Locate the cell with the specified text and output its (x, y) center coordinate. 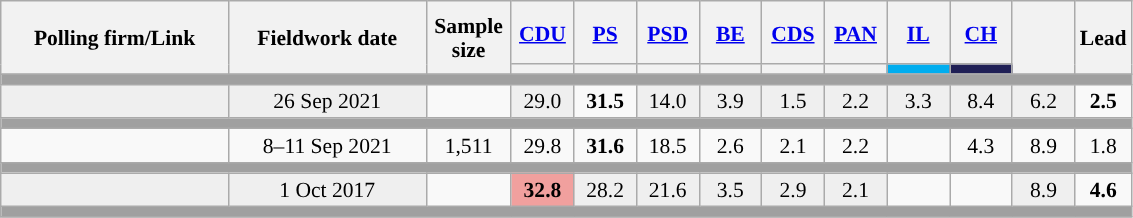
3.3 (918, 101)
CDU (542, 32)
31.5 (606, 101)
31.6 (606, 146)
1 Oct 2017 (327, 190)
29.8 (542, 146)
4.6 (1104, 190)
Sample size (468, 38)
6.2 (1044, 101)
CH (982, 32)
PS (606, 32)
2.9 (794, 190)
2.5 (1104, 101)
3.5 (730, 190)
1,511 (468, 146)
21.6 (668, 190)
4.3 (982, 146)
3.9 (730, 101)
1.8 (1104, 146)
32.8 (542, 190)
14.0 (668, 101)
26 Sep 2021 (327, 101)
28.2 (606, 190)
PAN (856, 32)
IL (918, 32)
Lead (1104, 38)
Polling firm/Link (115, 38)
18.5 (668, 146)
8.4 (982, 101)
PSD (668, 32)
1.5 (794, 101)
29.0 (542, 101)
CDS (794, 32)
Fieldwork date (327, 38)
BE (730, 32)
2.6 (730, 146)
8–11 Sep 2021 (327, 146)
